Locate the cell with the specified text and output its (x, y) center coordinate. 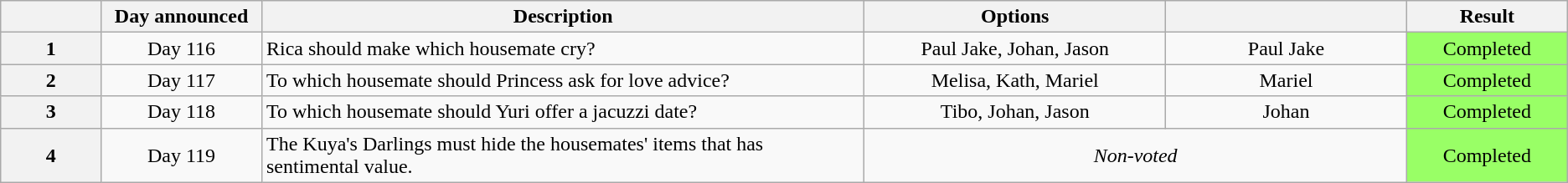
Day 118 (182, 112)
Day 117 (182, 80)
1 (51, 48)
Result (1487, 17)
Description (563, 17)
Day 116 (182, 48)
3 (51, 112)
Paul Jake, Johan, Jason (1015, 48)
4 (51, 155)
Tibo, Johan, Jason (1015, 112)
Johan (1287, 112)
2 (51, 80)
The Kuya's Darlings must hide the housemates' items that has sentimental value. (563, 155)
Options (1015, 17)
Day 119 (182, 155)
To which housemate should Princess ask for love advice? (563, 80)
Day announced (182, 17)
Mariel (1287, 80)
Non-voted (1136, 155)
To which housemate should Yuri offer a jacuzzi date? (563, 112)
Melisa, Kath, Mariel (1015, 80)
Rica should make which housemate cry? (563, 48)
Paul Jake (1287, 48)
